Locate the cell with the specified text and output its [x, y] center coordinate. 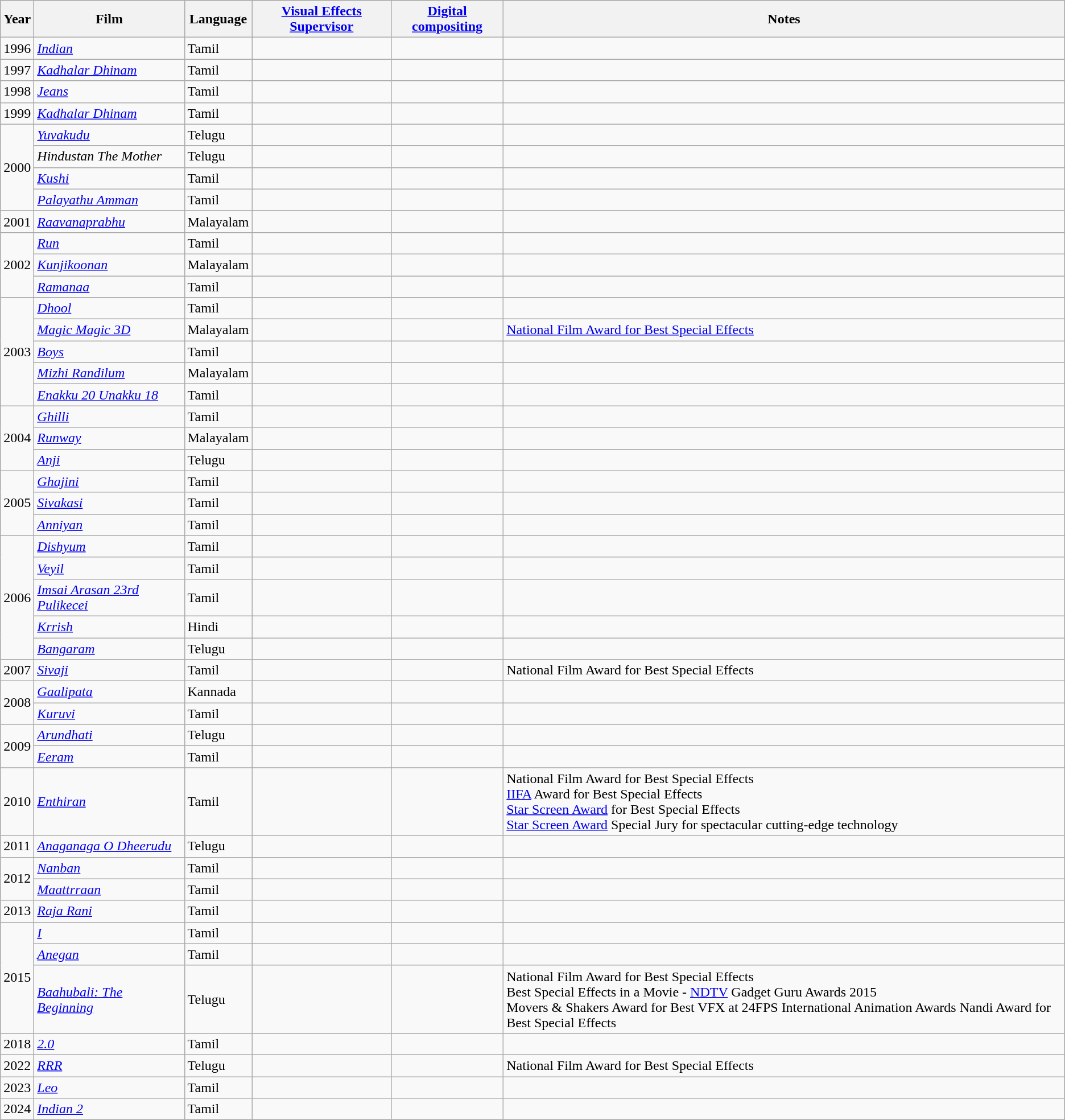
2015 [17, 978]
1997 [17, 70]
Notes [784, 19]
2010 [17, 801]
2022 [17, 1065]
Krrish [109, 627]
2012 [17, 879]
Boys [109, 352]
Language [218, 19]
Maattrraan [109, 890]
Anji [109, 460]
Imsai Arasan 23rd Pulikecei [109, 598]
Enakku 20 Unakku 18 [109, 395]
Film [109, 19]
Ghajini [109, 481]
2018 [17, 1044]
Run [109, 243]
I [109, 933]
Baahubali: The Beginning [109, 999]
Hindi [218, 627]
1996 [17, 48]
Mizhi Randilum [109, 373]
Hindustan The Mother [109, 157]
Kunjikoonan [109, 265]
Digital compositing [447, 19]
Nanban [109, 868]
Anegan [109, 954]
Indian 2 [109, 1109]
Arundhati [109, 735]
Veyil [109, 568]
2003 [17, 352]
Sivakasi [109, 503]
1998 [17, 92]
2007 [17, 670]
Runway [109, 438]
RRR [109, 1065]
2002 [17, 265]
Bangaram [109, 648]
2.0 [109, 1044]
2008 [17, 703]
Sivaji [109, 670]
Year [17, 19]
2005 [17, 503]
Raavanaprabhu [109, 221]
1999 [17, 113]
Palayathu Amman [109, 200]
Raja Rani [109, 911]
Ramanaa [109, 286]
Indian [109, 48]
Jeans [109, 92]
Kushi [109, 178]
Dhool [109, 308]
2024 [17, 1109]
Magic Magic 3D [109, 330]
Anniyan [109, 525]
Yuvakudu [109, 135]
2011 [17, 846]
2001 [17, 221]
Dishyum [109, 546]
Kuruvi [109, 714]
Eeram [109, 757]
Anaganaga O Dheerudu [109, 846]
2004 [17, 438]
Visual Effects Supervisor [321, 19]
2000 [17, 167]
Enthiran [109, 801]
Gaalipata [109, 692]
Leo [109, 1088]
2009 [17, 746]
Kannada [218, 692]
2006 [17, 598]
2013 [17, 911]
2023 [17, 1088]
Ghilli [109, 417]
